From the cell containing the given text, extract its center point as [X, Y] coordinate. 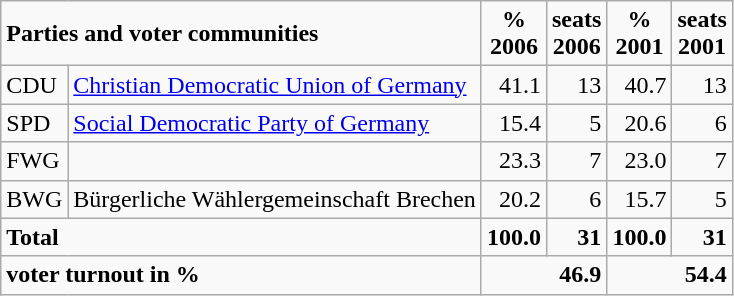
Christian Democratic Union of Germany [275, 85]
40.7 [640, 85]
46.9 [544, 275]
CDU [34, 85]
54.4 [670, 275]
20.2 [514, 199]
20.6 [640, 123]
15.7 [640, 199]
voter turnout in % [242, 275]
seats2001 [702, 34]
41.1 [514, 85]
seats2006 [576, 34]
Bürgerliche Wählergemeinschaft Brechen [275, 199]
FWG [34, 161]
%2006 [514, 34]
Parties and voter communities [242, 34]
15.4 [514, 123]
Total [242, 237]
Social Democratic Party of Germany [275, 123]
BWG [34, 199]
23.0 [640, 161]
23.3 [514, 161]
SPD [34, 123]
%2001 [640, 34]
